Return the [x, y] coordinate for the center point of the cell that contains the specified text.  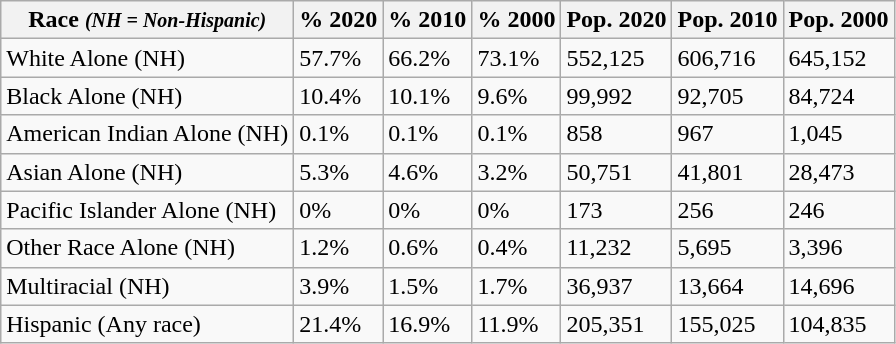
16.9% [428, 324]
92,705 [728, 96]
Race (NH = Non-Hispanic) [148, 20]
5,695 [728, 248]
Black Alone (NH) [148, 96]
Hispanic (Any race) [148, 324]
173 [616, 210]
14,696 [838, 286]
American Indian Alone (NH) [148, 134]
Pop. 2020 [616, 20]
White Alone (NH) [148, 58]
Asian Alone (NH) [148, 172]
84,724 [838, 96]
10.4% [338, 96]
99,992 [616, 96]
10.1% [428, 96]
36,937 [616, 286]
41,801 [728, 172]
% 2010 [428, 20]
967 [728, 134]
28,473 [838, 172]
1,045 [838, 134]
155,025 [728, 324]
246 [838, 210]
256 [728, 210]
104,835 [838, 324]
3.9% [338, 286]
606,716 [728, 58]
66.2% [428, 58]
205,351 [616, 324]
Pop. 2010 [728, 20]
552,125 [616, 58]
9.6% [516, 96]
11.9% [516, 324]
13,664 [728, 286]
% 2020 [338, 20]
1.7% [516, 286]
73.1% [516, 58]
57.7% [338, 58]
21.4% [338, 324]
0.6% [428, 248]
Pacific Islander Alone (NH) [148, 210]
645,152 [838, 58]
3.2% [516, 172]
% 2000 [516, 20]
Multiracial (NH) [148, 286]
1.2% [338, 248]
0.4% [516, 248]
50,751 [616, 172]
4.6% [428, 172]
Pop. 2000 [838, 20]
1.5% [428, 286]
Other Race Alone (NH) [148, 248]
3,396 [838, 248]
11,232 [616, 248]
858 [616, 134]
5.3% [338, 172]
